Output the [X, Y] coordinate of the center of the cell containing the given text.  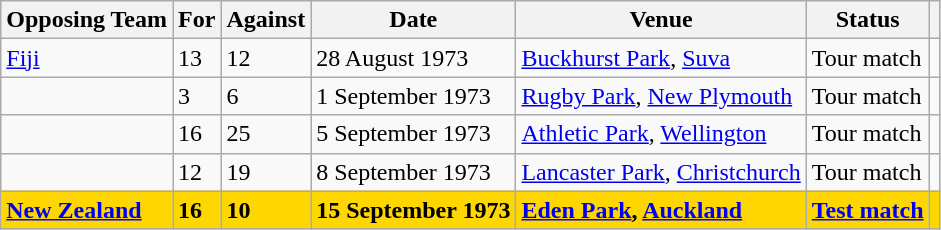
Opposing Team [87, 20]
15 September 1973 [414, 210]
Fiji [87, 58]
Against [266, 20]
19 [266, 172]
10 [266, 210]
Lancaster Park, Christchurch [661, 172]
6 [266, 96]
Date [414, 20]
13 [197, 58]
8 September 1973 [414, 172]
28 August 1973 [414, 58]
Athletic Park, Wellington [661, 134]
3 [197, 96]
Eden Park, Auckland [661, 210]
1 September 1973 [414, 96]
For [197, 20]
25 [266, 134]
New Zealand [87, 210]
Rugby Park, New Plymouth [661, 96]
Venue [661, 20]
Test match [868, 210]
5 September 1973 [414, 134]
Status [868, 20]
Buckhurst Park, Suva [661, 58]
